From the cell containing the given text, extract its center point as (x, y) coordinate. 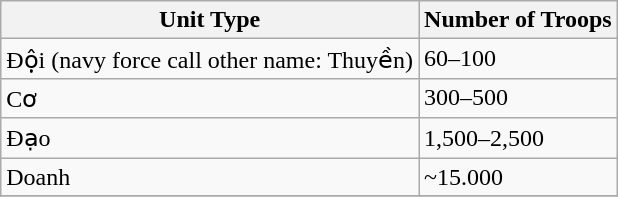
300–500 (518, 98)
1,500–2,500 (518, 138)
Doanh (210, 177)
Cơ (210, 98)
Number of Troops (518, 20)
Đạo (210, 138)
~15.000 (518, 177)
60–100 (518, 59)
Unit Type (210, 20)
Đội (navy force call other name: Thuyền) (210, 59)
